Provide the [x, y] coordinate of the cell's center where the given text is located.  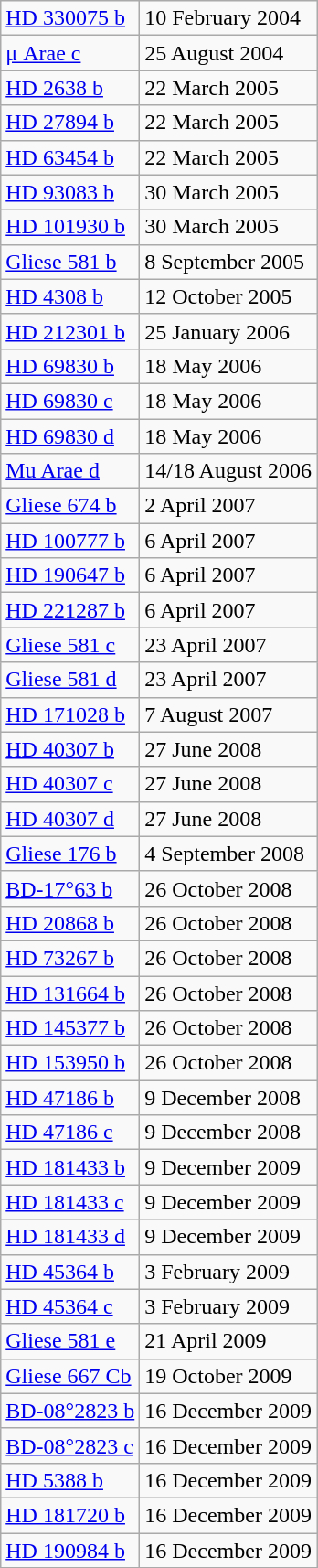
HD 181433 c [70, 1202]
HD 40307 c [70, 784]
4 September 2008 [228, 854]
HD 153950 b [70, 1063]
Gliese 581 b [70, 262]
HD 131664 b [70, 993]
HD 100777 b [70, 541]
BD-08°2823 b [70, 1411]
HD 181433 b [70, 1167]
HD 101930 b [70, 227]
HD 40307 b [70, 749]
HD 181433 d [70, 1237]
8 September 2005 [228, 262]
HD 69830 d [70, 436]
Gliese 581 d [70, 680]
12 October 2005 [228, 296]
Mu Arae d [70, 471]
Gliese 581 c [70, 645]
HD 69830 c [70, 401]
25 August 2004 [228, 53]
HD 5388 b [70, 1480]
BD-08°2823 c [70, 1445]
HD 190984 b [70, 1551]
HD 47186 c [70, 1133]
μ Arae c [70, 53]
HD 20868 b [70, 923]
14/18 August 2006 [228, 471]
Gliese 176 b [70, 854]
HD 181720 b [70, 1515]
HD 40307 d [70, 819]
HD 221287 b [70, 610]
Gliese 674 b [70, 506]
HD 4308 b [70, 296]
25 January 2006 [228, 331]
BD-17°63 b [70, 888]
HD 330075 b [70, 18]
HD 171028 b [70, 714]
HD 93083 b [70, 192]
HD 27894 b [70, 123]
Gliese 667 Cb [70, 1376]
21 April 2009 [228, 1341]
HD 45364 b [70, 1272]
HD 73267 b [70, 958]
HD 63454 b [70, 157]
HD 2638 b [70, 88]
HD 190647 b [70, 575]
Gliese 581 e [70, 1341]
HD 145377 b [70, 1028]
HD 45364 c [70, 1306]
2 April 2007 [228, 506]
HD 47186 b [70, 1098]
19 October 2009 [228, 1376]
7 August 2007 [228, 714]
HD 212301 b [70, 331]
10 February 2004 [228, 18]
HD 69830 b [70, 366]
